Scan for the cell matching the given text and deliver its (x, y) coordinate at center. 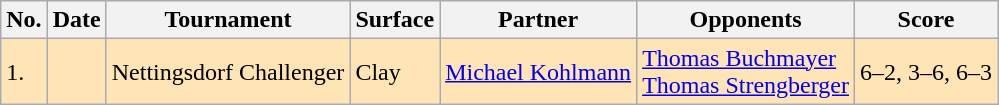
No. (24, 20)
Opponents (746, 20)
Partner (538, 20)
Clay (395, 72)
Date (76, 20)
Thomas Buchmayer Thomas Strengberger (746, 72)
6–2, 3–6, 6–3 (926, 72)
Nettingsdorf Challenger (228, 72)
Michael Kohlmann (538, 72)
1. (24, 72)
Tournament (228, 20)
Score (926, 20)
Surface (395, 20)
